Output the (x, y) coordinate of the center of the cell containing the given text.  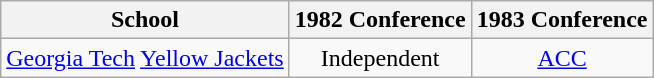
School (145, 20)
Georgia Tech Yellow Jackets (145, 58)
Independent (380, 58)
1982 Conference (380, 20)
1983 Conference (562, 20)
ACC (562, 58)
